Locate the cell with the specified text and output its [X, Y] center coordinate. 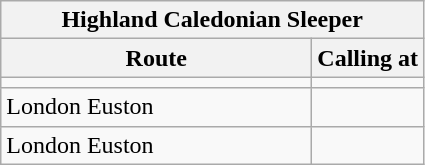
Route [156, 58]
Calling at [368, 58]
Highland Caledonian Sleeper [212, 20]
